Return the [X, Y] coordinate for the center point of the cell that contains the specified text.  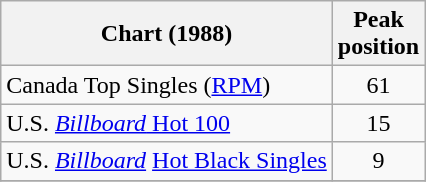
Chart (1988) [167, 34]
U.S. Billboard Hot Black Singles [167, 161]
Peakposition [378, 34]
61 [378, 85]
U.S. Billboard Hot 100 [167, 123]
15 [378, 123]
Canada Top Singles (RPM) [167, 85]
9 [378, 161]
